Find where the given text appears and provide that cell's center as (x, y) coordinate. 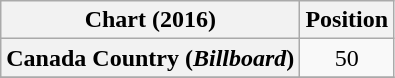
50 (347, 58)
Canada Country (Billboard) (150, 58)
Chart (2016) (150, 20)
Position (347, 20)
